Extract the (X, Y) coordinate from the center of the cell holding the provided text.  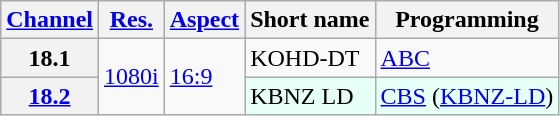
Short name (310, 20)
CBS (KBNZ-LD) (467, 96)
18.2 (50, 96)
Channel (50, 20)
18.1 (50, 58)
Aspect (204, 20)
1080i (132, 77)
ABC (467, 58)
KBNZ LD (310, 96)
Res. (132, 20)
KOHD-DT (310, 58)
Programming (467, 20)
16:9 (204, 77)
